Provide the [x, y] coordinate of the cell's center where the given text is located.  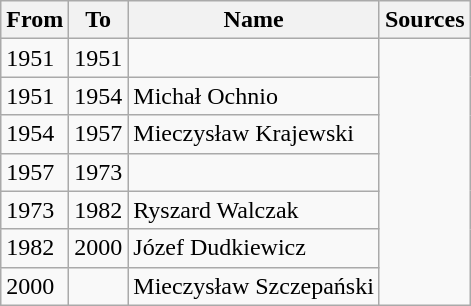
Sources [424, 20]
Mieczysław Krajewski [254, 134]
Mieczysław Szczepański [254, 286]
To [98, 20]
From [35, 20]
Ryszard Walczak [254, 210]
Michał Ochnio [254, 96]
Name [254, 20]
Józef Dudkiewicz [254, 248]
